Detect which cell encompasses the target text, then output its (x, y) center coordinate. 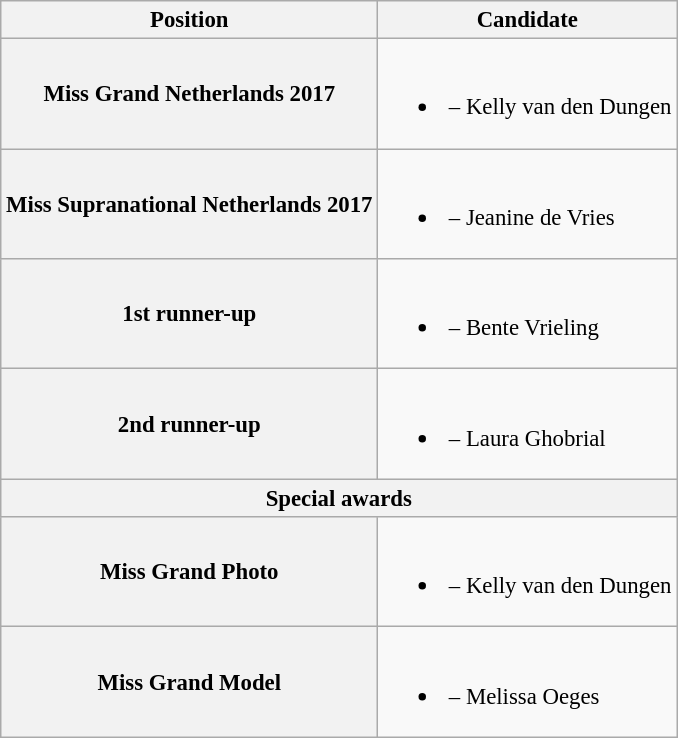
– Melissa Oeges (528, 682)
– Laura Ghobrial (528, 424)
2nd runner-up (190, 424)
– Jeanine de Vries (528, 204)
Special awards (339, 498)
Miss Grand Model (190, 682)
Miss Supranational Netherlands 2017 (190, 204)
Miss Grand Photo (190, 572)
Candidate (528, 20)
Miss Grand Netherlands 2017 (190, 94)
– Bente Vrieling (528, 314)
1st runner-up (190, 314)
Position (190, 20)
